For the text-containing cell, return its midpoint in (X, Y) coordinate format. 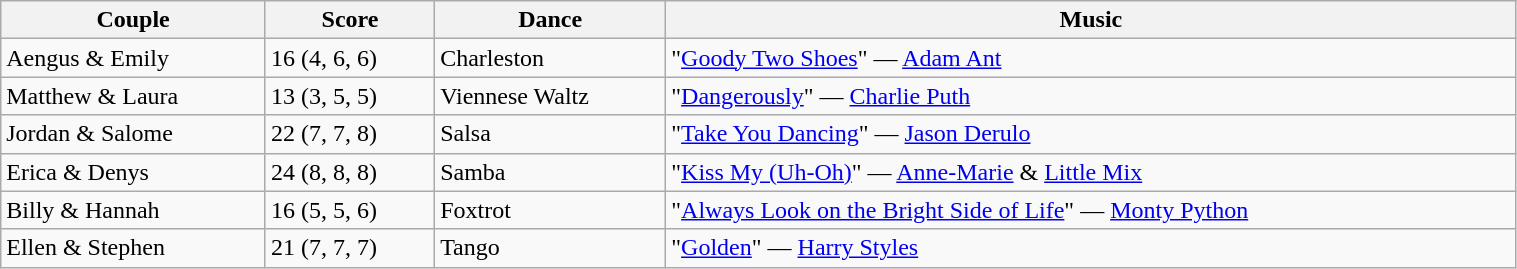
Erica & Denys (134, 172)
24 (8, 8, 8) (350, 172)
"Dangerously" — Charlie Puth (1091, 96)
Music (1091, 20)
Dance (550, 20)
22 (7, 7, 8) (350, 134)
Charleston (550, 58)
Jordan & Salome (134, 134)
Billy & Hannah (134, 210)
Score (350, 20)
Viennese Waltz (550, 96)
"Kiss My (Uh-Oh)" — Anne-Marie & Little Mix (1091, 172)
16 (5, 5, 6) (350, 210)
Couple (134, 20)
Samba (550, 172)
16 (4, 6, 6) (350, 58)
Salsa (550, 134)
"Goody Two Shoes" — Adam Ant (1091, 58)
Ellen & Stephen (134, 248)
13 (3, 5, 5) (350, 96)
Foxtrot (550, 210)
"Golden" — Harry Styles (1091, 248)
Aengus & Emily (134, 58)
Matthew & Laura (134, 96)
"Take You Dancing" — Jason Derulo (1091, 134)
Tango (550, 248)
21 (7, 7, 7) (350, 248)
"Always Look on the Bright Side of Life" — Monty Python (1091, 210)
